Capture the cell that displays the provided text and extract its (X, Y) central coordinate. 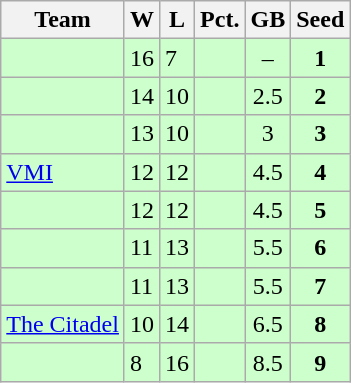
– (268, 58)
1 (320, 58)
2 (320, 96)
VMI (63, 172)
L (178, 20)
Seed (320, 20)
Pct. (220, 20)
The Citadel (63, 324)
5 (320, 210)
6.5 (268, 324)
2.5 (268, 96)
Team (63, 20)
4 (320, 172)
6 (320, 248)
W (142, 20)
GB (268, 20)
8.5 (268, 362)
9 (320, 362)
